Capture the cell that displays the provided text and extract its (X, Y) central coordinate. 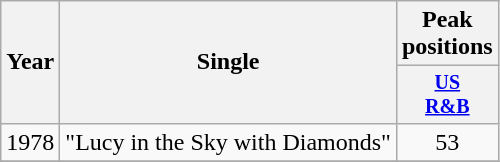
53 (447, 142)
1978 (30, 142)
USR&B (447, 94)
Single (228, 62)
Peakpositions (447, 34)
Year (30, 62)
"Lucy in the Sky with Diamonds" (228, 142)
